Determine the [x, y] coordinate at the center of the cell enclosing the given text.  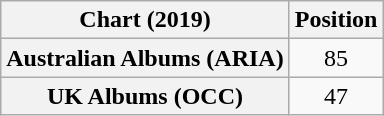
Australian Albums (ARIA) [145, 58]
Chart (2019) [145, 20]
47 [336, 96]
UK Albums (OCC) [145, 96]
Position [336, 20]
85 [336, 58]
